Search for the cell housing the specified text and yield its (x, y) center coordinate. 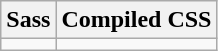
Sass (28, 20)
Compiled CSS (136, 20)
